Locate the cell with the specified text and output its (X, Y) center coordinate. 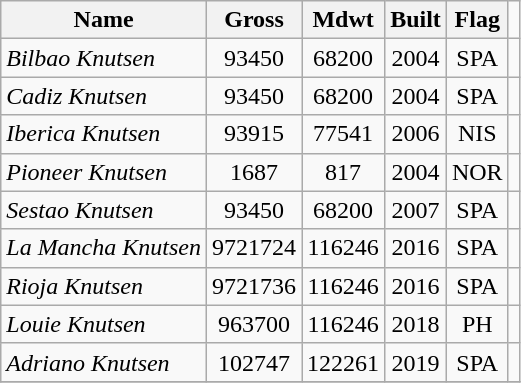
Pioneer Knutsen (104, 172)
Built (416, 20)
Gross (254, 20)
Sestao Knutsen (104, 210)
102747 (254, 362)
PH (477, 324)
963700 (254, 324)
93915 (254, 134)
NOR (477, 172)
817 (344, 172)
Mdwt (344, 20)
Bilbao Knutsen (104, 58)
Flag (477, 20)
Louie Knutsen (104, 324)
9721724 (254, 248)
Rioja Knutsen (104, 286)
Name (104, 20)
9721736 (254, 286)
Iberica Knutsen (104, 134)
2006 (416, 134)
NIS (477, 134)
2007 (416, 210)
2019 (416, 362)
La Mancha Knutsen (104, 248)
Adriano Knutsen (104, 362)
2018 (416, 324)
77541 (344, 134)
122261 (344, 362)
Cadiz Knutsen (104, 96)
1687 (254, 172)
